Return (x, y) of the center of cell containing provided text 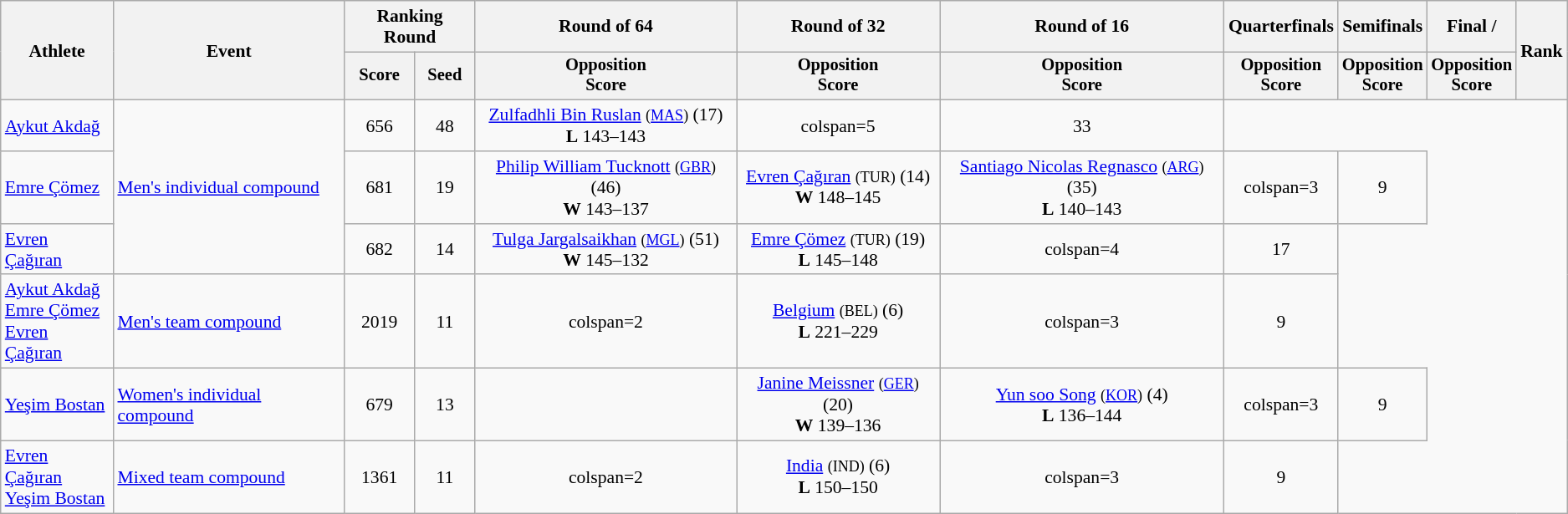
Evren Çağıran (TUR) (14) W 148–145 (838, 187)
Event (228, 50)
Evren Çağıran (57, 249)
14 (445, 249)
Emre Çömez (57, 187)
Philip William Tucknott (GBR) (46) W 143–137 (605, 187)
Yun soo Song (KOR) (4) L 136–144 (1082, 405)
Quarterfinals (1281, 27)
colspan=5 (838, 125)
Athlete (57, 50)
17 (1281, 249)
Final / (1472, 27)
Mixed team compound (228, 478)
Round of 64 (605, 27)
Belgium (BEL) (6) L 221–229 (838, 322)
681 (380, 187)
Score (380, 76)
1361 (380, 478)
679 (380, 405)
Round of 32 (838, 27)
Rank (1542, 50)
48 (445, 125)
Santiago Nicolas Regnasco (ARG) (35) L 140–143 (1082, 187)
2019 (380, 322)
India (IND) (6) L 150–150 (838, 478)
Yeşim Bostan (57, 405)
19 (445, 187)
colspan=4 (1082, 249)
Round of 16 (1082, 27)
682 (380, 249)
Men's individual compound (228, 187)
Tulga Jargalsaikhan (MGL) (51) W 145–132 (605, 249)
656 (380, 125)
Men's team compound (228, 322)
Zulfadhli Bin Ruslan (MAS) (17) L 143–143 (605, 125)
13 (445, 405)
Janine Meissner (GER) (20) W 139–136 (838, 405)
Seed (445, 76)
Aykut Akdağ (57, 125)
33 (1082, 125)
Emre Çömez (TUR) (19) L 145–148 (838, 249)
Aykut AkdağEmre ÇömezEvren Çağıran (57, 322)
Semifinals (1383, 27)
Evren ÇağıranYeşim Bostan (57, 478)
Women's individual compound (228, 405)
Ranking Round (410, 27)
